Determine the [x, y] coordinate at the center of the cell enclosing the given text.  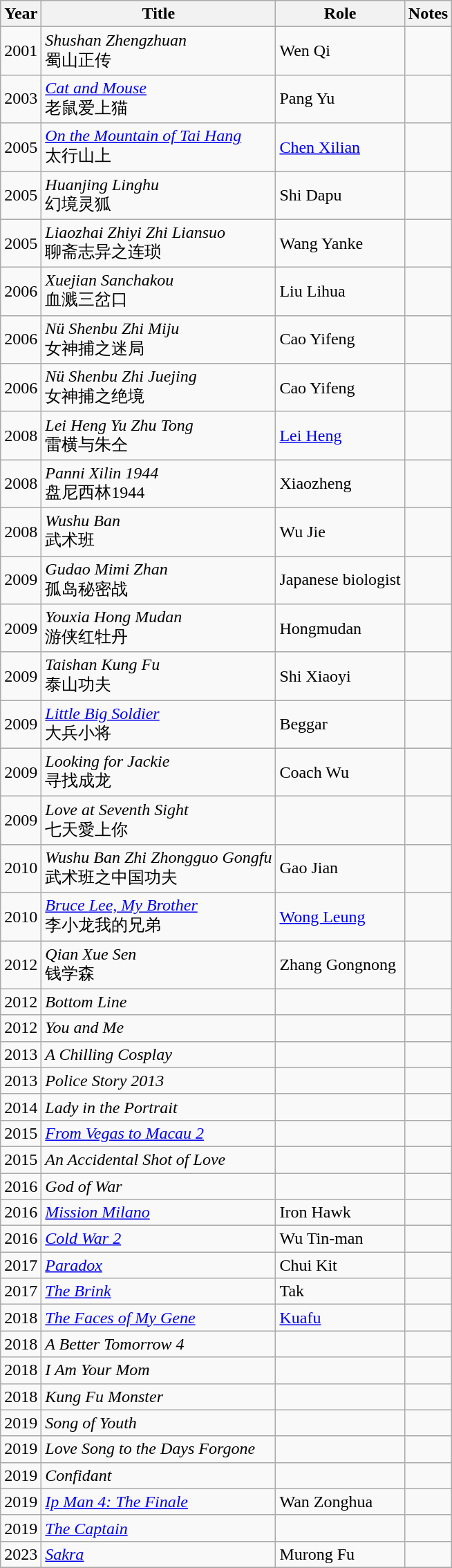
On the Mountain of Tai Hang太行山上 [159, 147]
Wushu Ban Zhi Zhongguo Gongfu武术班之中国功夫 [159, 868]
The Brink [159, 1291]
Kuafu [340, 1318]
Bottom Line [159, 1002]
An Accidental Shot of Love [159, 1159]
You and Me [159, 1028]
Cat and Mouse老鼠爱上猫 [159, 99]
The Captain [159, 1528]
Liu Lihua [340, 292]
Hongmudan [340, 628]
Wang Yanke [340, 243]
Cold War 2 [159, 1239]
Youxia Hong Mudan游侠红牡丹 [159, 628]
Mission Milano [159, 1213]
Huanjing Linghu幻境灵狐 [159, 196]
2014 [21, 1107]
Love Song to the Days Forgone [159, 1449]
Japanese biologist [340, 580]
Zhang Gongnong [340, 964]
Kung Fu Monster [159, 1397]
The Faces of My Gene [159, 1318]
I Am Your Mom [159, 1370]
Wong Leung [340, 917]
Qian Xue Sen钱学森 [159, 964]
Wan Zonghua [340, 1502]
Wu Jie [340, 532]
Nü Shenbu Zhi Juejing女神捕之绝境 [159, 388]
Murong Fu [340, 1554]
2001 [21, 51]
Nü Shenbu Zhi Miju女神捕之迷局 [159, 339]
Confidant [159, 1475]
Xuejian Sanchakou血溅三岔口 [159, 292]
Sakra [159, 1554]
Notes [428, 14]
Police Story 2013 [159, 1081]
Chui Kit [340, 1265]
Wen Qi [340, 51]
Paradox [159, 1265]
Lady in the Portrait [159, 1107]
Beggar [340, 725]
Lei Heng Yu Zhu Tong雷横与朱仝 [159, 436]
Gudao Mimi Zhan孤岛秘密战 [159, 580]
Shushan Zhengzhuan蜀山正传 [159, 51]
Liaozhai Zhiyi Zhi Liansuo聊斋志异之连琐 [159, 243]
A Chilling Cosplay [159, 1054]
Shi Dapu [340, 196]
2023 [21, 1554]
Xiaozheng [340, 484]
Title [159, 14]
2003 [21, 99]
Wu Tin-man [340, 1239]
Looking for Jackie寻找成龙 [159, 772]
Tak [340, 1291]
Iron Hawk [340, 1213]
Taishan Kung Fu泰山功夫 [159, 676]
Wushu Ban武术班 [159, 532]
A Better Tomorrow 4 [159, 1344]
Ip Man 4: The Finale [159, 1502]
Year [21, 14]
Chen Xilian [340, 147]
Song of Youth [159, 1423]
Role [340, 14]
Pang Yu [340, 99]
Panni Xilin 1944盘尼西林1944 [159, 484]
Gao Jian [340, 868]
God of War [159, 1186]
Coach Wu [340, 772]
Lei Heng [340, 436]
Little Big Soldier大兵小将 [159, 725]
Bruce Lee, My Brother李小龙我的兄弟 [159, 917]
From Vegas to Macau 2 [159, 1133]
Love at Seventh Sight七天愛上你 [159, 821]
Shi Xiaoyi [340, 676]
